For the text-containing cell, return its midpoint in (X, Y) coordinate format. 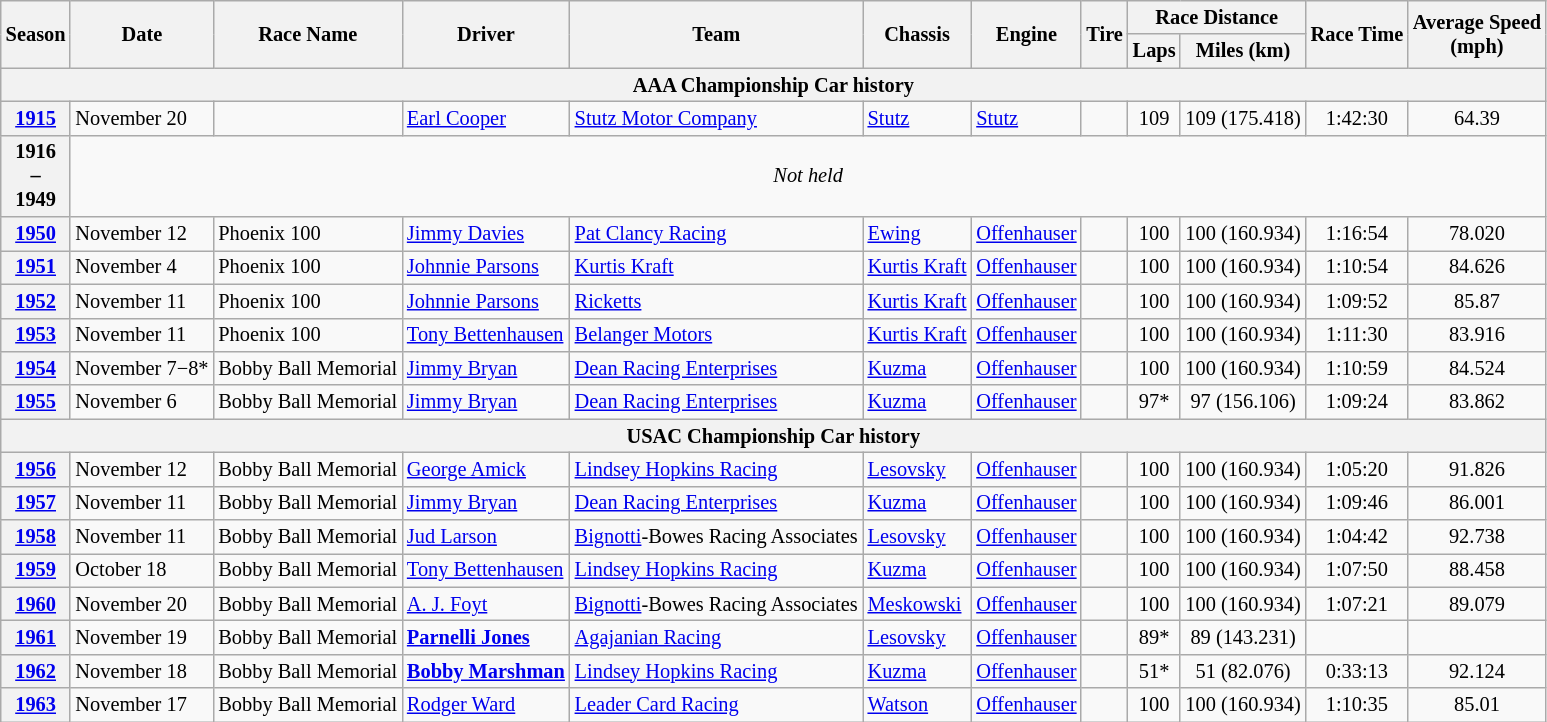
1952 (36, 301)
1962 (36, 671)
November 18 (142, 671)
1956 (36, 469)
Stutz Motor Company (716, 118)
83.916 (1477, 335)
109 (1154, 118)
92.124 (1477, 671)
November 7−8* (142, 368)
85.87 (1477, 301)
1950 (36, 234)
1916–1949 (36, 176)
Watson (918, 705)
1915 (36, 118)
85.01 (1477, 705)
1960 (36, 604)
51 (82.076) (1242, 671)
1954 (36, 368)
86.001 (1477, 503)
Chassis (918, 34)
109 (175.418) (1242, 118)
Laps (1154, 51)
64.39 (1477, 118)
1:11:30 (1357, 335)
Engine (1026, 34)
84.524 (1477, 368)
1:07:21 (1357, 604)
Date (142, 34)
83.862 (1477, 402)
November 17 (142, 705)
Driver (486, 34)
Average Speed(mph) (1477, 34)
89.079 (1477, 604)
Ewing (918, 234)
78.020 (1477, 234)
Race Time (1357, 34)
Pat Clancy Racing (716, 234)
1:42:30 (1357, 118)
Miles (km) (1242, 51)
1:10:59 (1357, 368)
1957 (36, 503)
October 18 (142, 570)
Jud Larson (486, 537)
1953 (36, 335)
89* (1154, 637)
1:04:42 (1357, 537)
1:16:54 (1357, 234)
Meskowski (918, 604)
1959 (36, 570)
1:10:54 (1357, 267)
Not held (808, 176)
84.626 (1477, 267)
AAA Championship Car history (774, 85)
Agajanian Racing (716, 637)
88.458 (1477, 570)
1:10:35 (1357, 705)
1:07:50 (1357, 570)
November 6 (142, 402)
November 4 (142, 267)
1961 (36, 637)
1:05:20 (1357, 469)
Race Name (308, 34)
Earl Cooper (486, 118)
Team (716, 34)
1:09:46 (1357, 503)
Rodger Ward (486, 705)
Tire (1104, 34)
Bobby Marshman (486, 671)
Ricketts (716, 301)
1963 (36, 705)
97 (156.106) (1242, 402)
91.826 (1477, 469)
1955 (36, 402)
Race Distance (1217, 17)
Jimmy Davies (486, 234)
1:09:52 (1357, 301)
51* (1154, 671)
Season (36, 34)
92.738 (1477, 537)
Belanger Motors (716, 335)
1958 (36, 537)
97* (1154, 402)
0:33:13 (1357, 671)
1951 (36, 267)
Leader Card Racing (716, 705)
George Amick (486, 469)
A. J. Foyt (486, 604)
89 (143.231) (1242, 637)
1:09:24 (1357, 402)
November 19 (142, 637)
USAC Championship Car history (774, 436)
Parnelli Jones (486, 637)
